Search for the cell housing the specified text and yield its [X, Y] center coordinate. 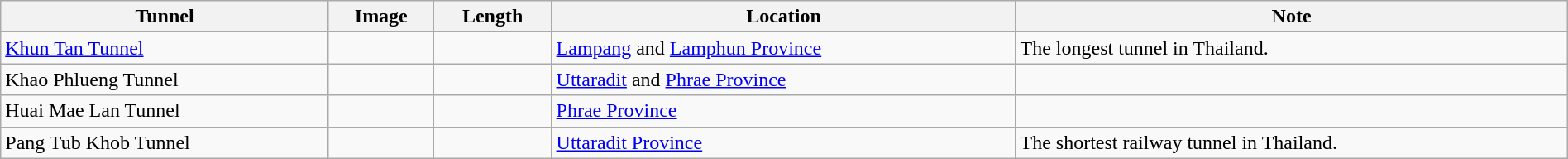
Huai Mae Lan Tunnel [165, 111]
Note [1292, 17]
Lampang and Lamphun Province [784, 48]
Phrae Province [784, 111]
The longest tunnel in Thailand. [1292, 48]
Image [380, 17]
Uttaradit Province [784, 142]
Length [493, 17]
Pang Tub Khob Tunnel [165, 142]
Location [784, 17]
The shortest railway tunnel in Thailand. [1292, 142]
Tunnel [165, 17]
Khun Tan Tunnel [165, 48]
Khao Phlueng Tunnel [165, 79]
Uttaradit and Phrae Province [784, 79]
